From the cell containing the given text, extract its center point as (X, Y) coordinate. 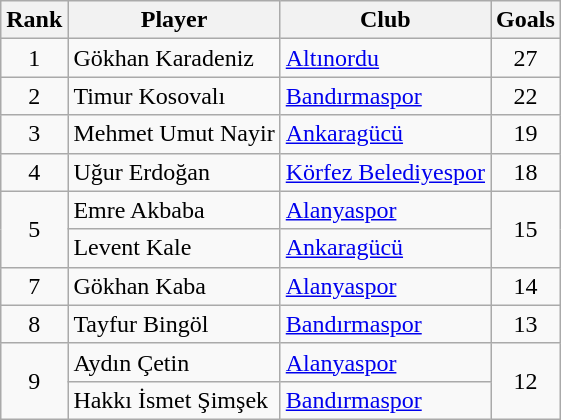
13 (526, 324)
Timur Kosovalı (174, 96)
18 (526, 172)
15 (526, 229)
12 (526, 381)
Player (174, 20)
Altınordu (385, 58)
2 (34, 96)
5 (34, 229)
Uğur Erdoğan (174, 172)
27 (526, 58)
19 (526, 134)
Levent Kale (174, 248)
Rank (34, 20)
Tayfur Bingöl (174, 324)
Aydın Çetin (174, 362)
Goals (526, 20)
1 (34, 58)
Hakkı İsmet Şimşek (174, 400)
Körfez Belediyespor (385, 172)
Gökhan Karadeniz (174, 58)
7 (34, 286)
Gökhan Kaba (174, 286)
Club (385, 20)
3 (34, 134)
22 (526, 96)
Mehmet Umut Nayir (174, 134)
4 (34, 172)
8 (34, 324)
14 (526, 286)
Emre Akbaba (174, 210)
9 (34, 381)
